Provide the (X, Y) coordinate of the cell's center where the given text is located.  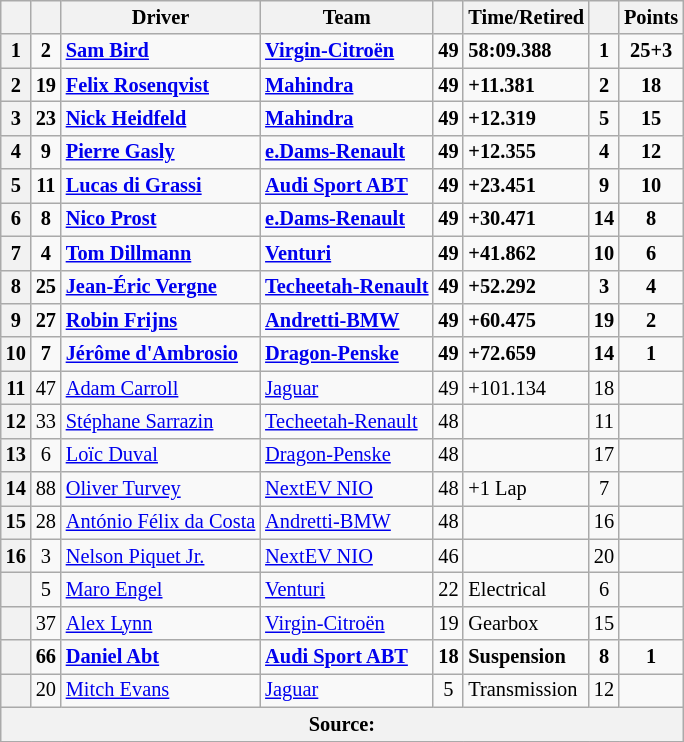
Adam Carroll (160, 388)
33 (46, 421)
Mitch Evans (160, 690)
27 (46, 320)
+12.355 (526, 152)
47 (46, 388)
+101.134 (526, 388)
+41.862 (526, 253)
+60.475 (526, 320)
Transmission (526, 690)
22 (448, 589)
Nick Heidfeld (160, 118)
Source: (342, 724)
+30.471 (526, 219)
17 (604, 455)
Felix Rosenqvist (160, 85)
+72.659 (526, 354)
Daniel Abt (160, 657)
Stéphane Sarrazin (160, 421)
Nelson Piquet Jr. (160, 556)
28 (46, 522)
Oliver Turvey (160, 489)
Lucas di Grassi (160, 186)
Jean-Éric Vergne (160, 287)
Robin Frijns (160, 320)
Maro Engel (160, 589)
Nico Prost (160, 219)
Electrical (526, 589)
+11.381 (526, 85)
Pierre Gasly (160, 152)
88 (46, 489)
+12.319 (526, 118)
Driver (160, 17)
Sam Bird (160, 51)
Jérôme d'Ambrosio (160, 354)
António Félix da Costa (160, 522)
+52.292 (526, 287)
Points (651, 17)
25+3 (651, 51)
Loïc Duval (160, 455)
Time/Retired (526, 17)
58:09.388 (526, 51)
37 (46, 623)
Team (346, 17)
Suspension (526, 657)
25 (46, 287)
66 (46, 657)
+23.451 (526, 186)
+1 Lap (526, 489)
Gearbox (526, 623)
46 (448, 556)
13 (16, 455)
Alex Lynn (160, 623)
Tom Dillmann (160, 253)
23 (46, 118)
